Detect which cell encompasses the target text, then output its [x, y] center coordinate. 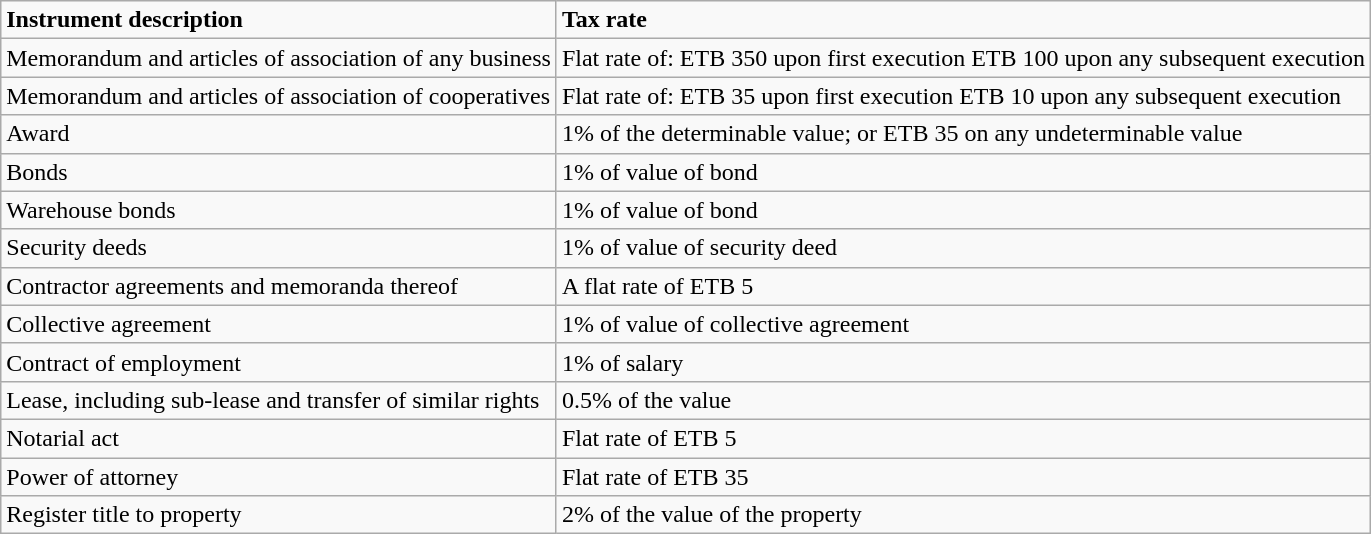
Power of attorney [279, 477]
1% of value of security deed [963, 248]
Contract of employment [279, 362]
Lease, including sub-lease and transfer of similar rights [279, 400]
Award [279, 134]
Flat rate of ETB 35 [963, 477]
1% of salary [963, 362]
0.5% of the value [963, 400]
Memorandum and articles of association of any business [279, 58]
Memorandum and articles of association of cooperatives [279, 96]
Register title to property [279, 515]
Security deeds [279, 248]
2% of the value of the property [963, 515]
Flat rate of: ETB 350 upon first execution ETB 100 upon any subsequent execution [963, 58]
1% of the determinable value; or ETB 35 on any undeterminable value [963, 134]
Contractor agreements and memoranda thereof [279, 286]
A flat rate of ETB 5 [963, 286]
Tax rate [963, 20]
1% of value of collective agreement [963, 324]
Notarial act [279, 438]
Collective agreement [279, 324]
Flat rate of: ETB 35 upon first execution ETB 10 upon any subsequent execution [963, 96]
Instrument description [279, 20]
Warehouse bonds [279, 210]
Flat rate of ETB 5 [963, 438]
Bonds [279, 172]
